Identify which cell holds the provided text, then report its [X, Y] central coordinate. 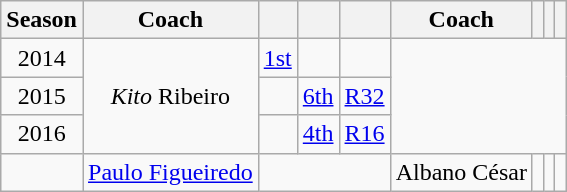
Albano César [461, 172]
2016 [42, 134]
4th [318, 134]
R32 [364, 96]
Paulo Figueiredo [170, 172]
2015 [42, 96]
Season [42, 20]
R16 [364, 134]
Kito Ribeiro [170, 96]
6th [318, 96]
1st [278, 58]
2014 [42, 58]
